Capture the cell that displays the provided text and extract its (X, Y) central coordinate. 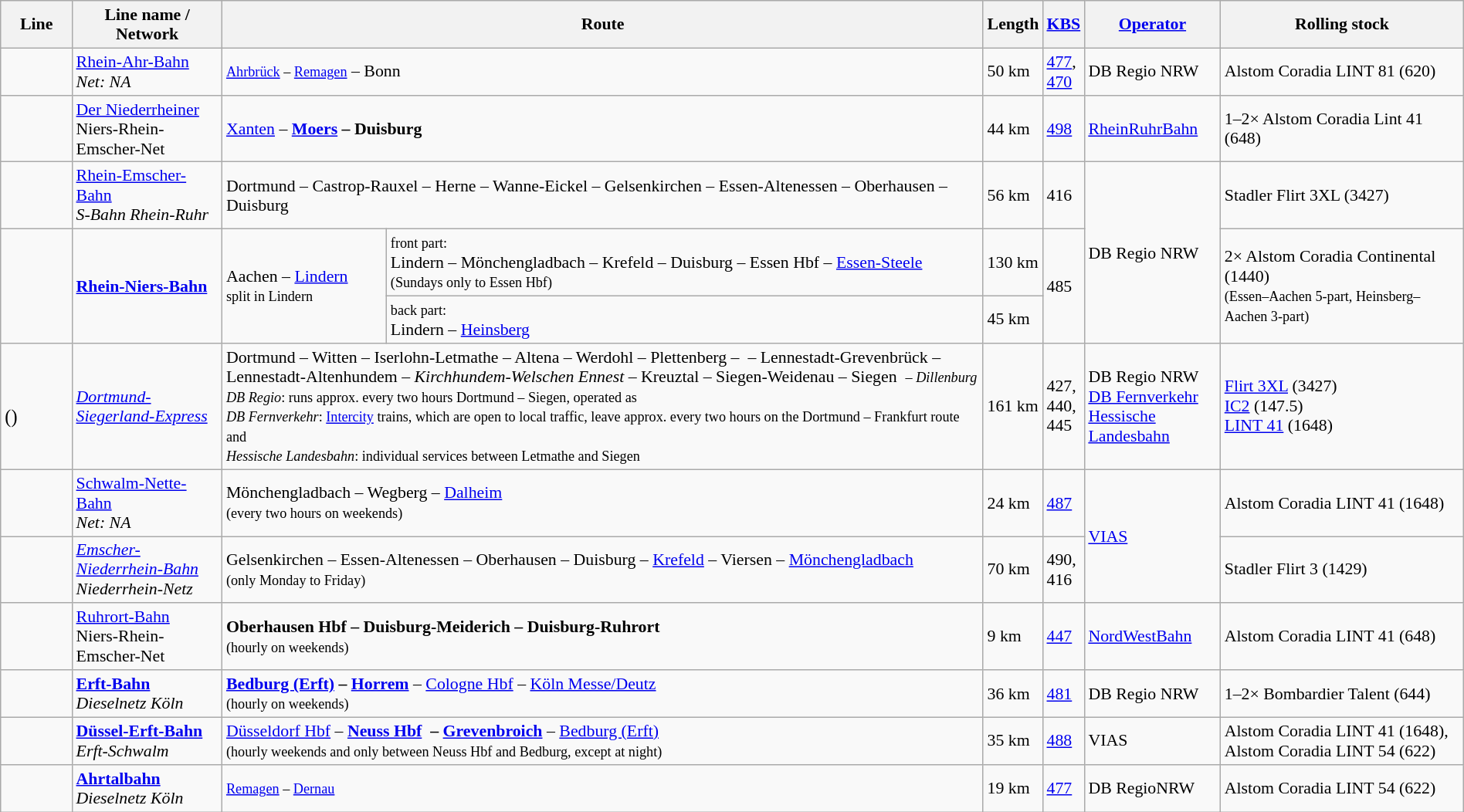
Length (1013, 23)
Erft-BahnDieselnetz Köln (147, 693)
9 km (1013, 636)
Ruhrort-BahnNiers-Rhein-Emscher-Net (147, 636)
front part:Lindern – Mönchengladbach – Krefeld – Duisburg – Essen Hbf – Essen-Steele(Sundays only to Essen Hbf) (686, 262)
Bedburg (Erft) – Horrem – Cologne Hbf – Köln Messe/Deutz(hourly on weekends) (603, 693)
56 km (1013, 195)
Remagen – Dernau (603, 787)
Alstom Coradia LINT 81 (620) (1342, 71)
Dortmund-Siegerland-Express (147, 406)
Gelsenkirchen – Essen-Altenessen – Oberhausen – Duisburg – Krefeld – Viersen – Mönchengladbach(only Monday to Friday) (603, 570)
Oberhausen Hbf – Duisburg-Meiderich – Duisburg-Ruhrort(hourly on weekends) (603, 636)
44 km (1013, 128)
130 km (1013, 262)
Line (37, 23)
Line name /Network (147, 23)
50 km (1013, 71)
DB Regio NRWDB FernverkehrHessische Landesbahn (1152, 406)
36 km (1013, 693)
AhrtalbahnDieselnetz Köln (147, 787)
Operator (1152, 23)
Alstom Coradia LINT 41 (1648), Alstom Coradia LINT 54 (622) (1342, 741)
488 (1063, 741)
Stadler Flirt 3 (1429) (1342, 570)
490, 416 (1063, 570)
Rhein-Niers-Bahn (147, 286)
() (37, 406)
Alstom Coradia LINT 41 (648) (1342, 636)
Rhein-Emscher-BahnS-Bahn Rhein-Ruhr (147, 195)
Düssel-Erft-BahnErft-Schwalm (147, 741)
Alstom Coradia LINT 54 (622) (1342, 787)
45 km (1013, 320)
Route (603, 23)
Aachen – Lindernsplit in Lindern (304, 286)
477 (1063, 787)
485 (1063, 286)
Mönchengladbach – Wegberg – Dalheim(every two hours on weekends) (603, 502)
Rolling stock (1342, 23)
161 km (1013, 406)
Xanten – Moers – Duisburg (603, 128)
RheinRuhrBahn (1152, 128)
498 (1063, 128)
DB RegioNRW (1152, 787)
Schwalm-Nette-Bahn Net: NA (147, 502)
2× Alstom Coradia Continental (1440)(Essen–Aachen 5-part, Heinsberg–Aachen 3-part) (1342, 286)
Rhein-Ahr-Bahn Net: NA (147, 71)
70 km (1013, 570)
416 (1063, 195)
Emscher-Niederrhein-BahnNiederrhein-Netz (147, 570)
487 (1063, 502)
477, 470 (1063, 71)
KBS (1063, 23)
Alstom Coradia LINT 41 (1648) (1342, 502)
1–2× Bombardier Talent (644) (1342, 693)
1–2× Alstom Coradia Lint 41 (648) (1342, 128)
Stadler Flirt 3XL (3427) (1342, 195)
back part:Lindern – Heinsberg (686, 320)
Dortmund – Castrop-Rauxel – Herne – Wanne-Eickel – Gelsenkirchen – Essen-Altenessen – Oberhausen – Duisburg (603, 195)
427, 440, 445 (1063, 406)
35 km (1013, 741)
NordWestBahn (1152, 636)
Der NiederrheinerNiers-Rhein-Emscher-Net (147, 128)
24 km (1013, 502)
447 (1063, 636)
481 (1063, 693)
19 km (1013, 787)
Ahrbrück – Remagen – Bonn (603, 71)
Düsseldorf Hbf – Neuss Hbf – Grevenbroich – Bedburg (Erft)(hourly weekends and only between Neuss Hbf and Bedburg, except at night) (603, 741)
Flirt 3XL (3427)IC2 (147.5)LINT 41 (1648) (1342, 406)
